For the text-containing cell, return its midpoint in (x, y) coordinate format. 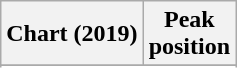
Chart (2019) (72, 34)
Peakposition (189, 34)
